Scan for the cell matching the given text and deliver its (x, y) coordinate at center. 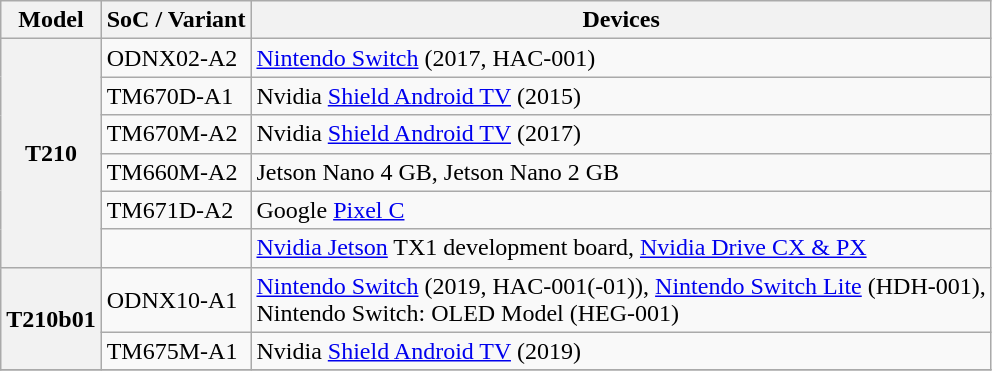
TM670D-A1 (176, 96)
TM675M-A1 (176, 351)
Model (51, 20)
SoC / Variant (176, 20)
Nintendo Switch (2019, HAC-001(-01)), Nintendo Switch Lite (HDH-001), Nintendo Switch: OLED Model (HEG-001) (621, 300)
Jetson Nano 4 GB, Jetson Nano 2 GB (621, 172)
Google Pixel C (621, 210)
Nvidia Shield Android TV (2019) (621, 351)
TM671D-A2 (176, 210)
T210 (51, 153)
ODNX02-A2 (176, 58)
T210b01 (51, 318)
TM670M-A2 (176, 134)
Nvidia Shield Android TV (2017) (621, 134)
TM660M-A2 (176, 172)
Devices (621, 20)
ODNX10-A1 (176, 300)
Nintendo Switch (2017, HAC-001) (621, 58)
Nvidia Jetson TX1 development board, Nvidia Drive CX & PX (621, 248)
Nvidia Shield Android TV (2015) (621, 96)
